Find where the given text appears and provide that cell's center as [x, y] coordinate. 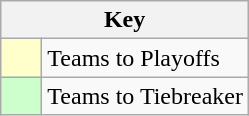
Teams to Playoffs [146, 58]
Teams to Tiebreaker [146, 96]
Key [125, 20]
